Capture the cell that displays the provided text and extract its [X, Y] central coordinate. 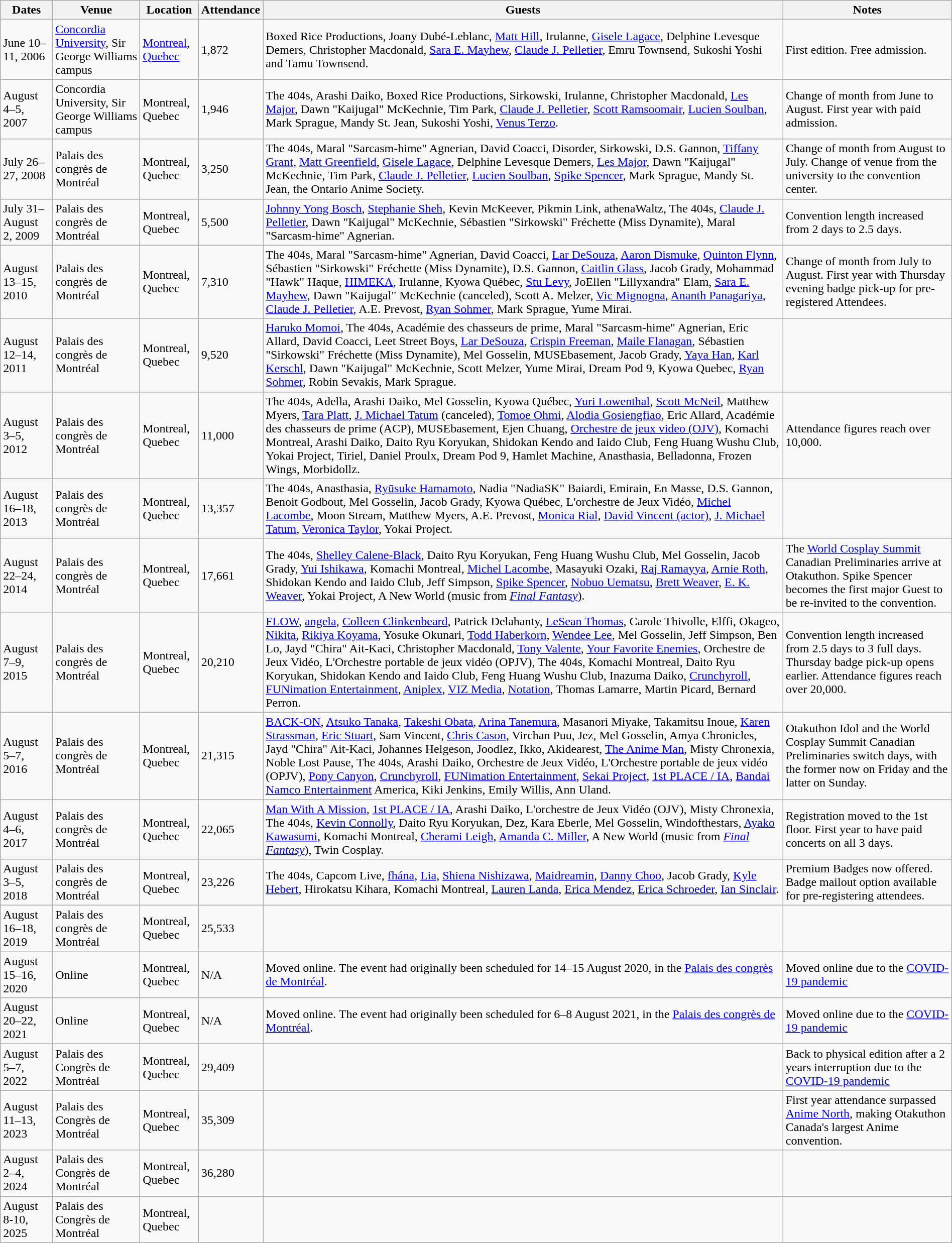
29,409 [230, 1067]
Back to physical edition after a 2 years interruption due to the COVID-19 pandemic [867, 1067]
June 10–11, 2006 [27, 49]
August 13–15, 2010 [27, 282]
August 16–18, 2019 [27, 929]
22,065 [230, 830]
1,946 [230, 109]
Convention length increased from 2 days to 2.5 days. [867, 222]
First edition. Free admission. [867, 49]
Location [170, 10]
3,250 [230, 169]
5,500 [230, 222]
23,226 [230, 882]
July 26–27, 2008 [27, 169]
Dates [27, 10]
7,310 [230, 282]
August 12–14, 2011 [27, 355]
August 4–5, 2007 [27, 109]
Attendance [230, 10]
August 2–4, 2024 [27, 1173]
Venue [96, 10]
August 5–7, 2022 [27, 1067]
Convention length increased from 2.5 days to 3 full days. Thursday badge pick-up opens earlier. Attendance figures reach over 20,000. [867, 662]
36,280 [230, 1173]
20,210 [230, 662]
Change of month from June to August. First year with paid admission. [867, 109]
First year attendance surpassed Anime North, making Otakuthon Canada's largest Anime convention. [867, 1120]
The World Cosplay Summit Canadian Preliminaries arrive at Otakuthon. Spike Spencer becomes the first major Guest to be re-invited to the convention. [867, 575]
17,661 [230, 575]
Attendance figures reach over 10,000. [867, 435]
11,000 [230, 435]
August 20–22, 2021 [27, 1021]
21,315 [230, 755]
August 16–18, 2013 [27, 508]
Guests [523, 10]
August 7–9, 2015 [27, 662]
35,309 [230, 1120]
August 3–5, 2018 [27, 882]
9,520 [230, 355]
Premium Badges now offered. Badge mailout option available for pre-registering attendees. [867, 882]
Otakuthon Idol and the World Cosplay Summit Canadian Preliminaries switch days, with the former now on Friday and the latter on Sunday. [867, 755]
August 22–24, 2014 [27, 575]
Notes [867, 10]
July 31–August 2, 2009 [27, 222]
Moved online. The event had originally been scheduled for 14–15 August 2020, in the Palais des congrès de Montréal. [523, 975]
August 8-10, 2025 [27, 1219]
25,533 [230, 929]
August 11–13, 2023 [27, 1120]
Moved online. The event had originally been scheduled for 6–8 August 2021, in the Palais des congrès de Montréal. [523, 1021]
1,872 [230, 49]
Change of month from August to July. Change of venue from the university to the convention center. [867, 169]
August 15–16, 2020 [27, 975]
August 3–5, 2012 [27, 435]
13,357 [230, 508]
August 5–7, 2016 [27, 755]
Change of month from July to August. First year with Thursday evening badge pick-up for pre-registered Attendees. [867, 282]
Registration moved to the 1st floor. First year to have paid concerts on all 3 days. [867, 830]
August 4–6, 2017 [27, 830]
